Capture the cell that displays the provided text and extract its [X, Y] central coordinate. 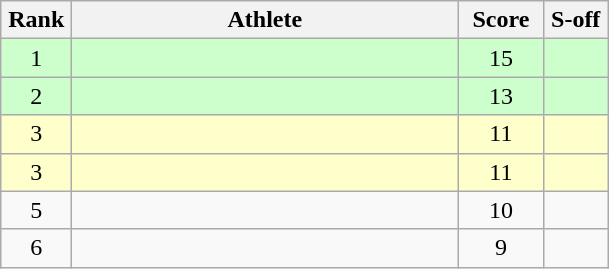
9 [501, 248]
Athlete [265, 20]
S-off [576, 20]
13 [501, 96]
10 [501, 210]
1 [36, 58]
15 [501, 58]
6 [36, 248]
Score [501, 20]
5 [36, 210]
2 [36, 96]
Rank [36, 20]
